Output the (X, Y) coordinate of the center of the cell containing the given text.  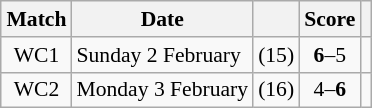
WC2 (36, 90)
Score (330, 19)
4–6 (330, 90)
WC1 (36, 55)
Monday 3 February (162, 90)
(16) (276, 90)
Match (36, 19)
(15) (276, 55)
6–5 (330, 55)
Sunday 2 February (162, 55)
Date (162, 19)
